Output the [X, Y] coordinate of the center of the cell containing the given text.  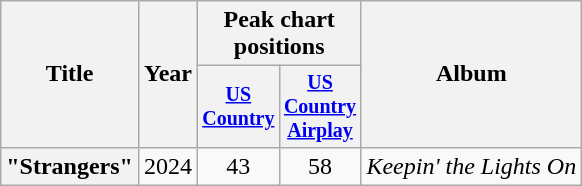
Album [472, 74]
43 [239, 166]
2024 [168, 166]
"Strangers" [70, 166]
Title [70, 74]
Peak chart positions [280, 34]
US Country Airplay [320, 106]
58 [320, 166]
US Country [239, 106]
Keepin' the Lights On [472, 166]
Year [168, 74]
